Identify which cell holds the provided text, then report its (x, y) central coordinate. 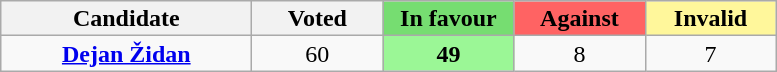
Against (580, 18)
Voted (318, 18)
7 (710, 54)
Candidate (126, 18)
Invalid (710, 18)
Dejan Židan (126, 54)
In favour (448, 18)
60 (318, 54)
8 (580, 54)
49 (448, 54)
